Identify which cell holds the provided text, then report its (X, Y) central coordinate. 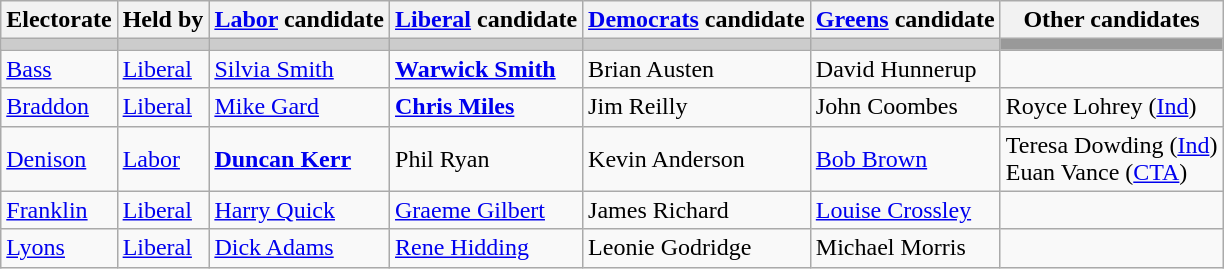
Labor (163, 158)
Warwick Smith (486, 69)
Harry Quick (300, 210)
Leonie Godridge (697, 248)
Electorate (59, 20)
Royce Lohrey (Ind) (1112, 107)
Phil Ryan (486, 158)
Bass (59, 69)
Kevin Anderson (697, 158)
Louise Crossley (905, 210)
Lyons (59, 248)
Rene Hidding (486, 248)
John Coombes (905, 107)
Duncan Kerr (300, 158)
Silvia Smith (300, 69)
Liberal candidate (486, 20)
Labor candidate (300, 20)
David Hunnerup (905, 69)
Mike Gard (300, 107)
Greens candidate (905, 20)
Other candidates (1112, 20)
Democrats candidate (697, 20)
Denison (59, 158)
Graeme Gilbert (486, 210)
Jim Reilly (697, 107)
Brian Austen (697, 69)
Held by (163, 20)
Chris Miles (486, 107)
Braddon (59, 107)
Dick Adams (300, 248)
Bob Brown (905, 158)
James Richard (697, 210)
Franklin (59, 210)
Teresa Dowding (Ind)Euan Vance (CTA) (1112, 158)
Michael Morris (905, 248)
